From the cell containing the given text, extract its center point as (x, y) coordinate. 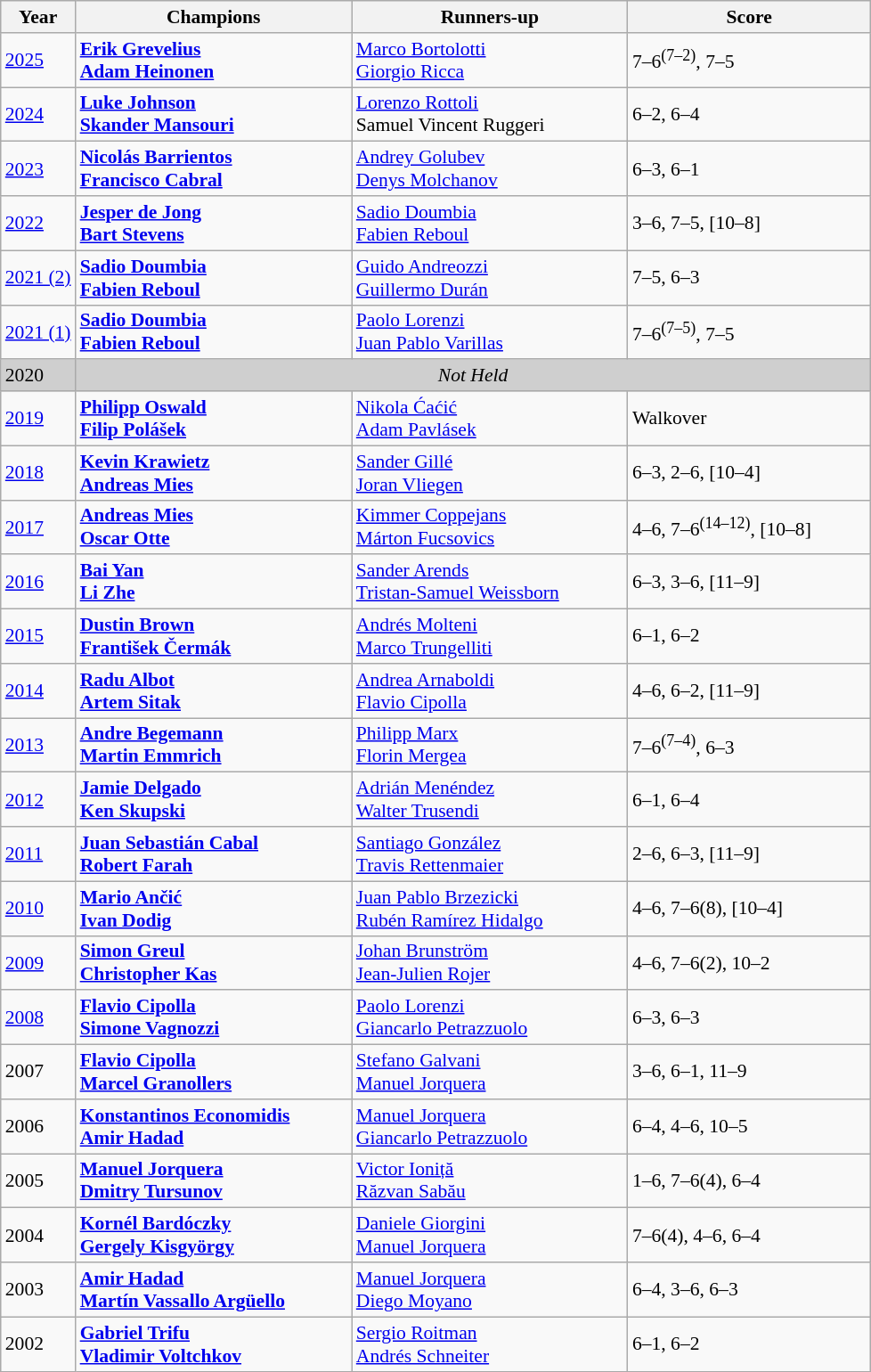
Mario Ančić Ivan Dodig (214, 909)
Johan Brunström Jean-Julien Rojer (490, 962)
6–3, 3–6, [11–9] (750, 583)
Luke Johnson Skander Mansouri (214, 114)
2014 (38, 691)
Paolo Lorenzi Juan Pablo Varillas (490, 331)
Nikola Ćaćić Adam Pavlásek (490, 419)
2007 (38, 1073)
Andre Begemann Martin Emmrich (214, 745)
Manuel Jorquera Diego Moyano (490, 1290)
Score (750, 17)
7–6(7–2), 7–5 (750, 61)
Nicolás Barrientos Francisco Cabral (214, 169)
4–6, 7–6(8), [10–4] (750, 909)
Walkover (750, 419)
7–6(7–4), 6–3 (750, 745)
2003 (38, 1290)
6–4, 3–6, 6–3 (750, 1290)
7–5, 6–3 (750, 278)
2017 (38, 527)
2013 (38, 745)
Kimmer Coppejans Márton Fucsovics (490, 527)
Santiago González Travis Rettenmaier (490, 853)
Konstantinos Economidis Amir Hadad (214, 1126)
2012 (38, 800)
7–6(4), 4–6, 6–4 (750, 1235)
Victor Ioniță Răzvan Sabău (490, 1181)
Flavio Cipolla Marcel Granollers (214, 1073)
Radu Albot Artem Sitak (214, 691)
Andreas Mies Oscar Otte (214, 527)
Juan Sebastián Cabal Robert Farah (214, 853)
2006 (38, 1126)
Jesper de Jong Bart Stevens (214, 223)
6–3, 2–6, [10–4] (750, 472)
Amir Hadad Martín Vassallo Argüello (214, 1290)
3–6, 7–5, [10–8] (750, 223)
2–6, 6–3, [11–9] (750, 853)
2021 (2) (38, 278)
Daniele Giorgini Manuel Jorquera (490, 1235)
Champions (214, 17)
Philipp Marx Florin Mergea (490, 745)
Jamie Delgado Ken Skupski (214, 800)
2015 (38, 636)
Flavio Cipolla Simone Vagnozzi (214, 1017)
Erik Grevelius Adam Heinonen (214, 61)
4–6, 7–6(14–12), [10–8] (750, 527)
2025 (38, 61)
2023 (38, 169)
7–6(7–5), 7–5 (750, 331)
2021 (1) (38, 331)
2004 (38, 1235)
2020 (38, 376)
2019 (38, 419)
3–6, 6–1, 11–9 (750, 1073)
Manuel Jorquera Dmitry Tursunov (214, 1181)
6–1, 6–4 (750, 800)
2016 (38, 583)
2005 (38, 1181)
2009 (38, 962)
6–3, 6–3 (750, 1017)
Adrián Menéndez Walter Trusendi (490, 800)
2011 (38, 853)
Stefano Galvani Manuel Jorquera (490, 1073)
2010 (38, 909)
Sander Gillé Joran Vliegen (490, 472)
2018 (38, 472)
6–4, 4–6, 10–5 (750, 1126)
6–3, 6–1 (750, 169)
2008 (38, 1017)
1–6, 7–6(4), 6–4 (750, 1181)
Not Held (474, 376)
Sander Arends Tristan-Samuel Weissborn (490, 583)
Kornél Bardóczky Gergely Kisgyörgy (214, 1235)
Lorenzo Rottoli Samuel Vincent Ruggeri (490, 114)
Year (38, 17)
Kevin Krawietz Andreas Mies (214, 472)
6–2, 6–4 (750, 114)
2002 (38, 1343)
Bai Yan Li Zhe (214, 583)
Runners-up (490, 17)
4–6, 6–2, [11–9] (750, 691)
Simon Greul Christopher Kas (214, 962)
Paolo Lorenzi Giancarlo Petrazzuolo (490, 1017)
Guido Andreozzi Guillermo Durán (490, 278)
Dustin Brown František Čermák (214, 636)
Manuel Jorquera Giancarlo Petrazzuolo (490, 1126)
Philipp Oswald Filip Polášek (214, 419)
Gabriel Trifu Vladimir Voltchkov (214, 1343)
Andrés Molteni Marco Trungelliti (490, 636)
Marco Bortolotti Giorgio Ricca (490, 61)
Juan Pablo Brzezicki Rubén Ramírez Hidalgo (490, 909)
4–6, 7–6(2), 10–2 (750, 962)
2022 (38, 223)
Andrey Golubev Denys Molchanov (490, 169)
Andrea Arnaboldi Flavio Cipolla (490, 691)
2024 (38, 114)
Sergio Roitman Andrés Schneiter (490, 1343)
